From the cell containing the given text, extract its center point as (X, Y) coordinate. 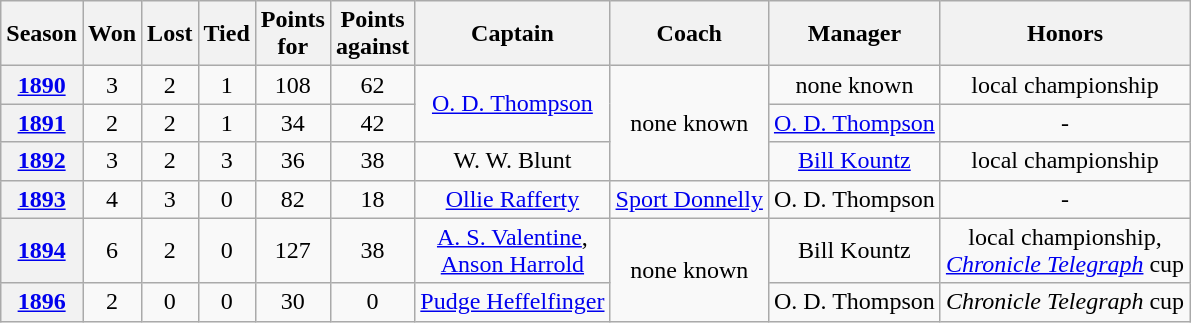
Lost (170, 34)
108 (292, 85)
1896 (42, 302)
Coach (689, 34)
4 (112, 199)
36 (292, 161)
1892 (42, 161)
Pudge Heffelfinger (512, 302)
1891 (42, 123)
Pointsagainst (372, 34)
1890 (42, 85)
42 (372, 123)
1894 (42, 250)
18 (372, 199)
6 (112, 250)
Won (112, 34)
A. S. Valentine,Anson Harrold (512, 250)
W. W. Blunt (512, 161)
local championship,Chronicle Telegraph cup (1064, 250)
Pointsfor (292, 34)
Honors (1064, 34)
Season (42, 34)
127 (292, 250)
Ollie Rafferty (512, 199)
Manager (854, 34)
Tied (226, 34)
1893 (42, 199)
Captain (512, 34)
62 (372, 85)
82 (292, 199)
Sport Donnelly (689, 199)
30 (292, 302)
Chronicle Telegraph cup (1064, 302)
34 (292, 123)
